Capture the cell that displays the provided text and extract its (x, y) central coordinate. 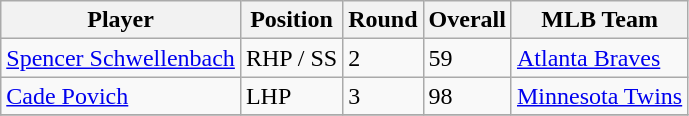
Cade Povich (121, 96)
59 (467, 58)
3 (383, 96)
Atlanta Braves (599, 58)
98 (467, 96)
Player (121, 20)
MLB Team (599, 20)
Round (383, 20)
Position (291, 20)
Spencer Schwellenbach (121, 58)
2 (383, 58)
RHP / SS (291, 58)
LHP (291, 96)
Overall (467, 20)
Minnesota Twins (599, 96)
